Return [x, y] of the center of cell containing provided text 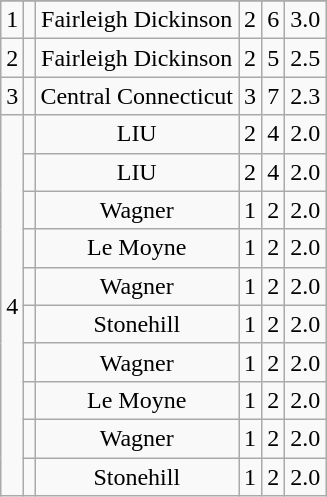
6 [274, 20]
5 [274, 58]
Central Connecticut [137, 96]
2.5 [306, 58]
2.3 [306, 96]
3.0 [306, 20]
7 [274, 96]
